Output the [x, y] coordinate of the center of the cell containing the given text.  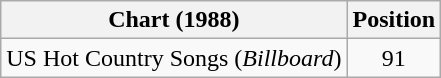
91 [394, 58]
Position [394, 20]
US Hot Country Songs (Billboard) [174, 58]
Chart (1988) [174, 20]
